Pinpoint the cell where the given text exists, returning its (X, Y) midpoint coordinate. 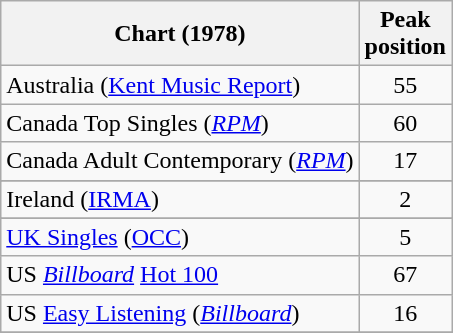
Australia (Kent Music Report) (180, 85)
Chart (1978) (180, 34)
Canada Top Singles (RPM) (180, 123)
Canada Adult Contemporary (RPM) (180, 161)
67 (405, 275)
2 (405, 199)
16 (405, 313)
Peakposition (405, 34)
17 (405, 161)
Ireland (IRMA) (180, 199)
UK Singles (OCC) (180, 237)
55 (405, 85)
5 (405, 237)
60 (405, 123)
US Easy Listening (Billboard) (180, 313)
US Billboard Hot 100 (180, 275)
